From the cell containing the given text, extract its center point as [x, y] coordinate. 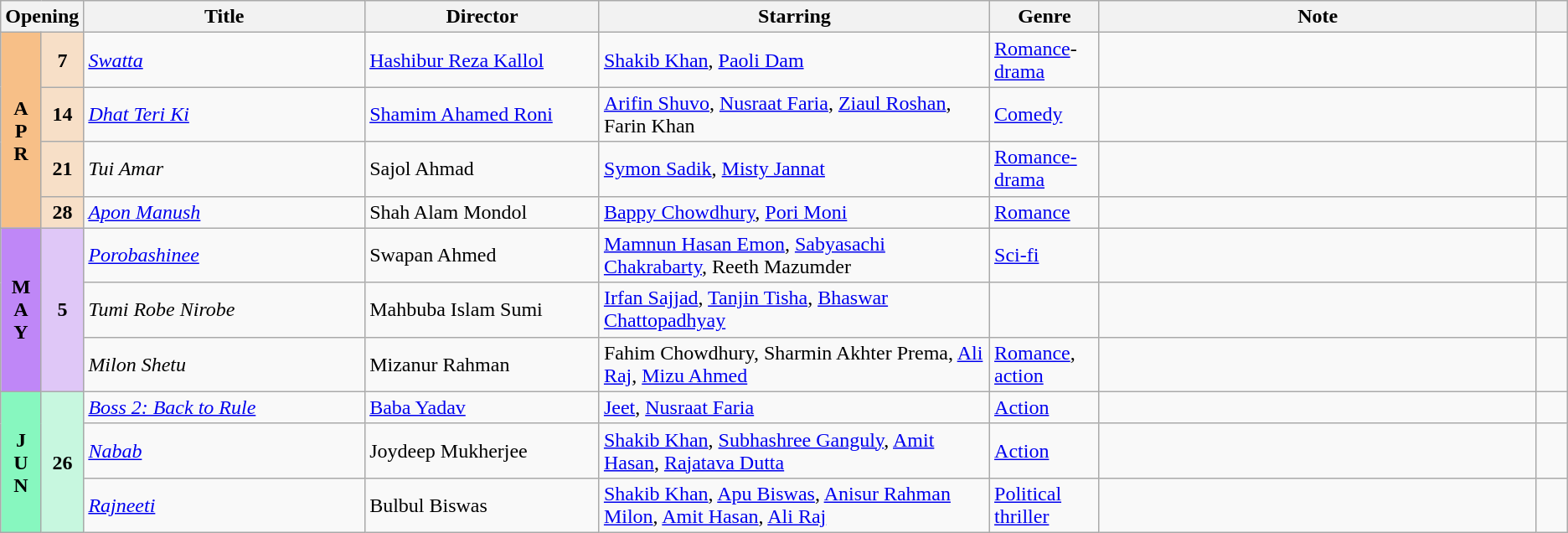
Porobashinee [224, 255]
Comedy [1045, 114]
Dhat Teri Ki [224, 114]
Bulbul Biswas [482, 505]
Tumi Robe Nirobe [224, 310]
Romance [1045, 212]
Baba Yadav [482, 407]
Nabab [224, 451]
Apon Manush [224, 212]
Mizanur Rahman [482, 364]
JUN [22, 462]
Arifin Shuvo, Nusraat Faria, Ziaul Roshan, Farin Khan [794, 114]
14 [62, 114]
Note [1318, 17]
Jeet, Nusraat Faria [794, 407]
APR [22, 131]
Irfan Sajjad, Tanjin Tisha, Bhaswar Chattopadhyay [794, 310]
Political thriller [1045, 505]
Shah Alam Mondol [482, 212]
Mahbuba Islam Sumi [482, 310]
7 [62, 60]
Title [224, 17]
MAY [22, 310]
Shamim Ahamed Roni [482, 114]
Boss 2: Back to Rule [224, 407]
Shakib Khan, Paoli Dam [794, 60]
Director [482, 17]
Milon Shetu [224, 364]
Bappy Chowdhury, Pori Moni [794, 212]
Symon Sadik, Misty Jannat [794, 169]
Hashibur Reza Kallol [482, 60]
Opening [42, 17]
Tui Amar [224, 169]
26 [62, 462]
Shakib Khan, Subhashree Ganguly, Amit Hasan, Rajatava Dutta [794, 451]
Sci-fi [1045, 255]
Genre [1045, 17]
Romance, action [1045, 364]
Swapan Ahmed [482, 255]
Joydeep Mukherjee [482, 451]
Rajneeti [224, 505]
Shakib Khan, Apu Biswas, Anisur Rahman Milon, Amit Hasan, Ali Raj [794, 505]
Mamnun Hasan Emon, Sabyasachi Chakrabarty, Reeth Mazumder [794, 255]
Starring [794, 17]
Fahim Chowdhury, Sharmin Akhter Prema, Ali Raj, Mizu Ahmed [794, 364]
5 [62, 310]
21 [62, 169]
Swatta [224, 60]
28 [62, 212]
Sajol Ahmad [482, 169]
